Return (x, y) of the center of cell containing provided text 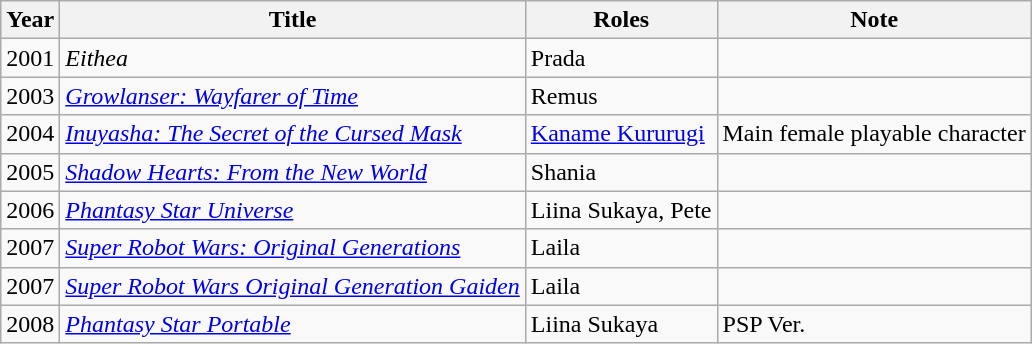
2003 (30, 96)
Shadow Hearts: From the New World (292, 172)
Remus (621, 96)
Kaname Kururugi (621, 134)
2004 (30, 134)
Phantasy Star Portable (292, 324)
PSP Ver. (874, 324)
2005 (30, 172)
Super Robot Wars Original Generation Gaiden (292, 286)
Title (292, 20)
2001 (30, 58)
Super Robot Wars: Original Generations (292, 248)
Eithea (292, 58)
Liina Sukaya, Pete (621, 210)
Year (30, 20)
Note (874, 20)
Shania (621, 172)
Phantasy Star Universe (292, 210)
Prada (621, 58)
2008 (30, 324)
2006 (30, 210)
Main female playable character (874, 134)
Inuyasha: The Secret of the Cursed Mask (292, 134)
Roles (621, 20)
Growlanser: Wayfarer of Time (292, 96)
Liina Sukaya (621, 324)
